Identify which cell holds the provided text, then report its [X, Y] central coordinate. 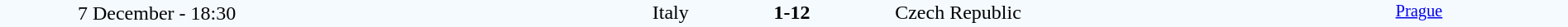
Prague [1419, 13]
7 December - 18:30 [157, 13]
1-12 [791, 12]
Czech Republic [1082, 12]
Italy [501, 12]
